Capture the cell that displays the provided text and extract its (X, Y) central coordinate. 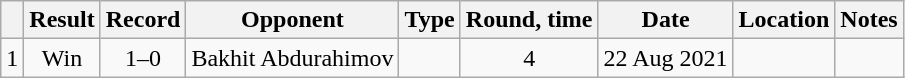
Bakhit Abdurahimov (292, 58)
Record (143, 20)
Result (62, 20)
4 (529, 58)
Round, time (529, 20)
Opponent (292, 20)
Type (430, 20)
Win (62, 58)
Notes (869, 20)
1 (12, 58)
1–0 (143, 58)
Location (784, 20)
Date (666, 20)
22 Aug 2021 (666, 58)
